Return the [x, y] coordinate for the center point of the cell that contains the specified text.  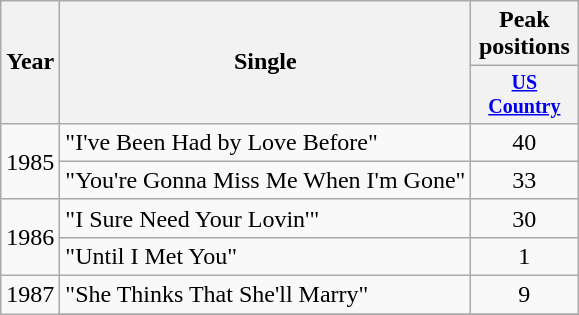
US Country [524, 94]
"I Sure Need Your Lovin'" [266, 218]
Year [30, 62]
30 [524, 218]
"I've Been Had by Love Before" [266, 142]
"She Thinks That She'll Marry" [266, 295]
1985 [30, 161]
"Until I Met You" [266, 256]
"You're Gonna Miss Me When I'm Gone" [266, 180]
1986 [30, 237]
33 [524, 180]
Single [266, 62]
1987 [30, 295]
1 [524, 256]
40 [524, 142]
9 [524, 295]
Peak positions [524, 34]
